Search for the cell housing the specified text and yield its [X, Y] center coordinate. 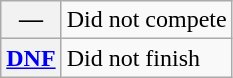
— [31, 20]
DNF [31, 58]
Did not finish [146, 58]
Did not compete [146, 20]
